Pinpoint the cell where the given text exists, returning its [x, y] midpoint coordinate. 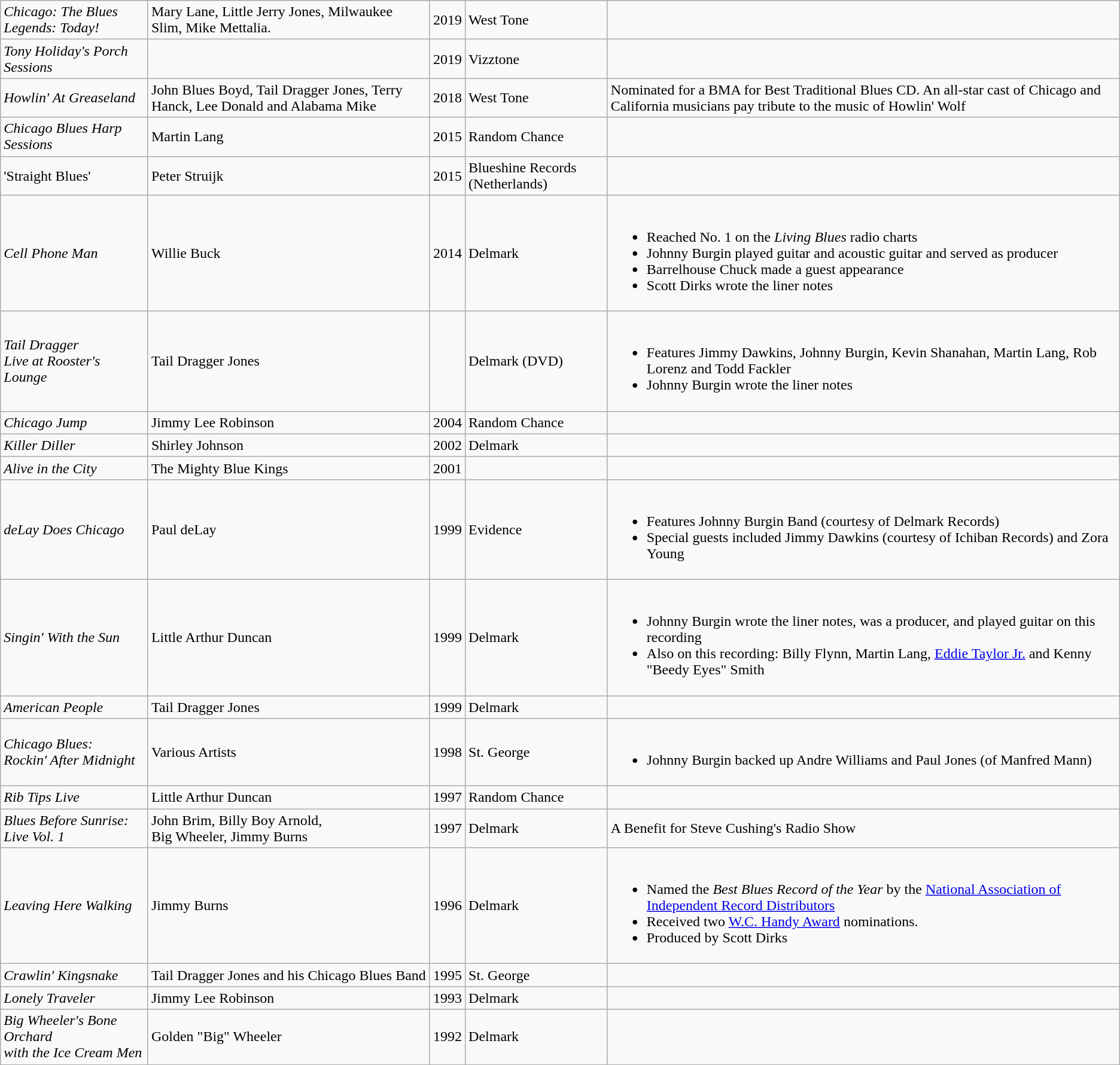
Singin' With the Sun [74, 637]
Crawlin' Kingsnake [74, 975]
Chicago: The Blues Legends: Today! [74, 20]
Features Jimmy Dawkins, Johnny Burgin, Kevin Shanahan, Martin Lang, Rob Lorenz and Todd FacklerJohnny Burgin wrote the liner notes [863, 361]
Tail Dragger Jones and his Chicago Blues Band [288, 975]
1996 [448, 906]
2014 [448, 253]
Peter Struijk [288, 176]
Various Artists [288, 753]
John Blues Boyd, Tail Dragger Jones, Terry Hanck, Lee Donald and Alabama Mike [288, 98]
Rib Tips Live [74, 798]
Features Johnny Burgin Band (courtesy of Delmark Records)Special guests included Jimmy Dawkins (courtesy of Ichiban Records) and Zora Young [863, 529]
Chicago Jump [74, 422]
deLay Does Chicago [74, 529]
Leaving Here Walking [74, 906]
Golden "Big" Wheeler [288, 1037]
Evidence [537, 529]
Jimmy Burns [288, 906]
Chicago Blues:Rockin' After Midnight [74, 753]
1998 [448, 753]
Delmark (DVD) [537, 361]
Vizztone [537, 59]
Lonely Traveler [74, 998]
Tony Holiday's Porch Sessions [74, 59]
Tail DraggerLive at Rooster's Lounge [74, 361]
Johnny Burgin backed up Andre Williams and Paul Jones (of Manfred Mann) [863, 753]
2018 [448, 98]
Shirley Johnson [288, 445]
Martin Lang [288, 136]
2004 [448, 422]
Paul deLay [288, 529]
Willie Buck [288, 253]
1995 [448, 975]
Big Wheeler's Bone Orchardwith the Ice Cream Men [74, 1037]
American People [74, 707]
1993 [448, 998]
John Brim, Billy Boy Arnold,Big Wheeler, Jimmy Burns [288, 828]
Blueshine Records (Netherlands) [537, 176]
Killer Diller [74, 445]
Alive in the City [74, 468]
Nominated for a BMA for Best Traditional Blues CD. An all-star cast of Chicago and California musicians pay tribute to the music of Howlin' Wolf [863, 98]
'Straight Blues' [74, 176]
Mary Lane, Little Jerry Jones, Milwaukee Slim, Mike Mettalia. [288, 20]
Cell Phone Man [74, 253]
1992 [448, 1037]
The Mighty Blue Kings [288, 468]
Chicago Blues Harp Sessions [74, 136]
2001 [448, 468]
A Benefit for Steve Cushing's Radio Show [863, 828]
Blues Before Sunrise:Live Vol. 1 [74, 828]
2002 [448, 445]
Howlin' At Greaseland [74, 98]
